Search for the cell housing the specified text and yield its (x, y) center coordinate. 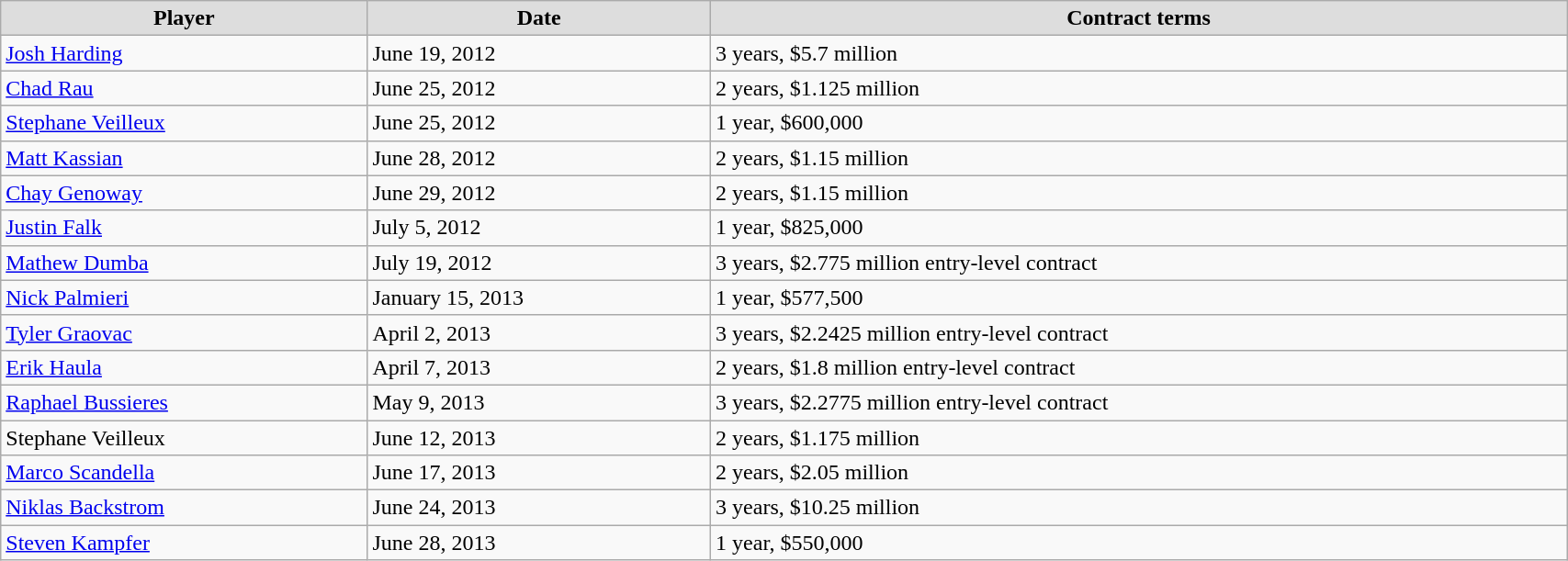
Matt Kassian (184, 158)
June 12, 2013 (539, 438)
Chay Genoway (184, 193)
1 year, $577,500 (1139, 297)
April 7, 2013 (539, 367)
Justin Falk (184, 228)
3 years, $10.25 million (1139, 508)
Tyler Graovac (184, 332)
May 9, 2013 (539, 402)
Steven Kampfer (184, 543)
Raphael Bussieres (184, 402)
June 17, 2013 (539, 473)
1 year, $550,000 (1139, 543)
Mathew Dumba (184, 263)
Niklas Backstrom (184, 508)
April 2, 2013 (539, 332)
Chad Rau (184, 88)
June 28, 2012 (539, 158)
2 years, $1.125 million (1139, 88)
January 15, 2013 (539, 297)
2 years, $1.8 million entry-level contract (1139, 367)
3 years, $2.2775 million entry-level contract (1139, 402)
June 29, 2012 (539, 193)
Player (184, 18)
June 24, 2013 (539, 508)
Josh Harding (184, 53)
July 19, 2012 (539, 263)
Date (539, 18)
3 years, $5.7 million (1139, 53)
June 19, 2012 (539, 53)
1 year, $825,000 (1139, 228)
Erik Haula (184, 367)
2 years, $1.175 million (1139, 438)
2 years, $2.05 million (1139, 473)
Contract terms (1139, 18)
3 years, $2.2425 million entry-level contract (1139, 332)
Nick Palmieri (184, 297)
June 28, 2013 (539, 543)
July 5, 2012 (539, 228)
Marco Scandella (184, 473)
1 year, $600,000 (1139, 123)
3 years, $2.775 million entry-level contract (1139, 263)
